Return [X, Y] of the center of cell containing provided text 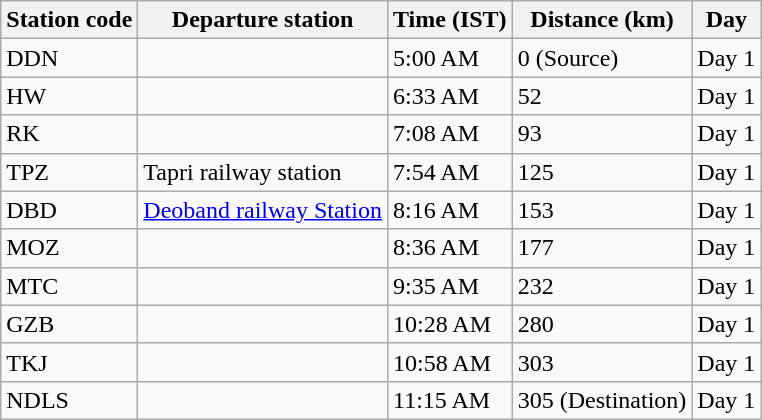
Time (IST) [450, 20]
RK [70, 134]
MTC [70, 286]
Tapri railway station [263, 172]
9:35 AM [450, 286]
280 [602, 324]
Distance (km) [602, 20]
6:33 AM [450, 96]
10:28 AM [450, 324]
153 [602, 210]
GZB [70, 324]
8:36 AM [450, 248]
10:58 AM [450, 362]
Departure station [263, 20]
177 [602, 248]
Deoband railway Station [263, 210]
Station code [70, 20]
Day [726, 20]
125 [602, 172]
303 [602, 362]
93 [602, 134]
TKJ [70, 362]
DDN [70, 58]
7:08 AM [450, 134]
NDLS [70, 400]
HW [70, 96]
TPZ [70, 172]
0 (Source) [602, 58]
DBD [70, 210]
MOZ [70, 248]
5:00 AM [450, 58]
7:54 AM [450, 172]
305 (Destination) [602, 400]
232 [602, 286]
11:15 AM [450, 400]
8:16 AM [450, 210]
52 [602, 96]
